Find where the given text appears and provide that cell's center as [X, Y] coordinate. 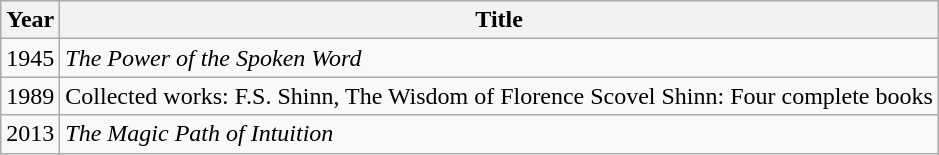
The Power of the Spoken Word [500, 58]
Year [30, 20]
1989 [30, 96]
2013 [30, 134]
1945 [30, 58]
Collected works: F.S. Shinn, The Wisdom of Florence Scovel Shinn: Four complete books [500, 96]
The Magic Path of Intuition [500, 134]
Title [500, 20]
